Search for the cell housing the specified text and yield its [x, y] center coordinate. 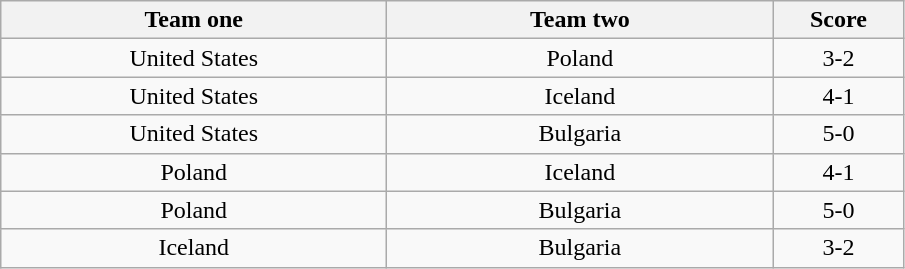
Team one [194, 20]
Score [838, 20]
Team two [580, 20]
